Pinpoint the cell where the given text exists, returning its (X, Y) midpoint coordinate. 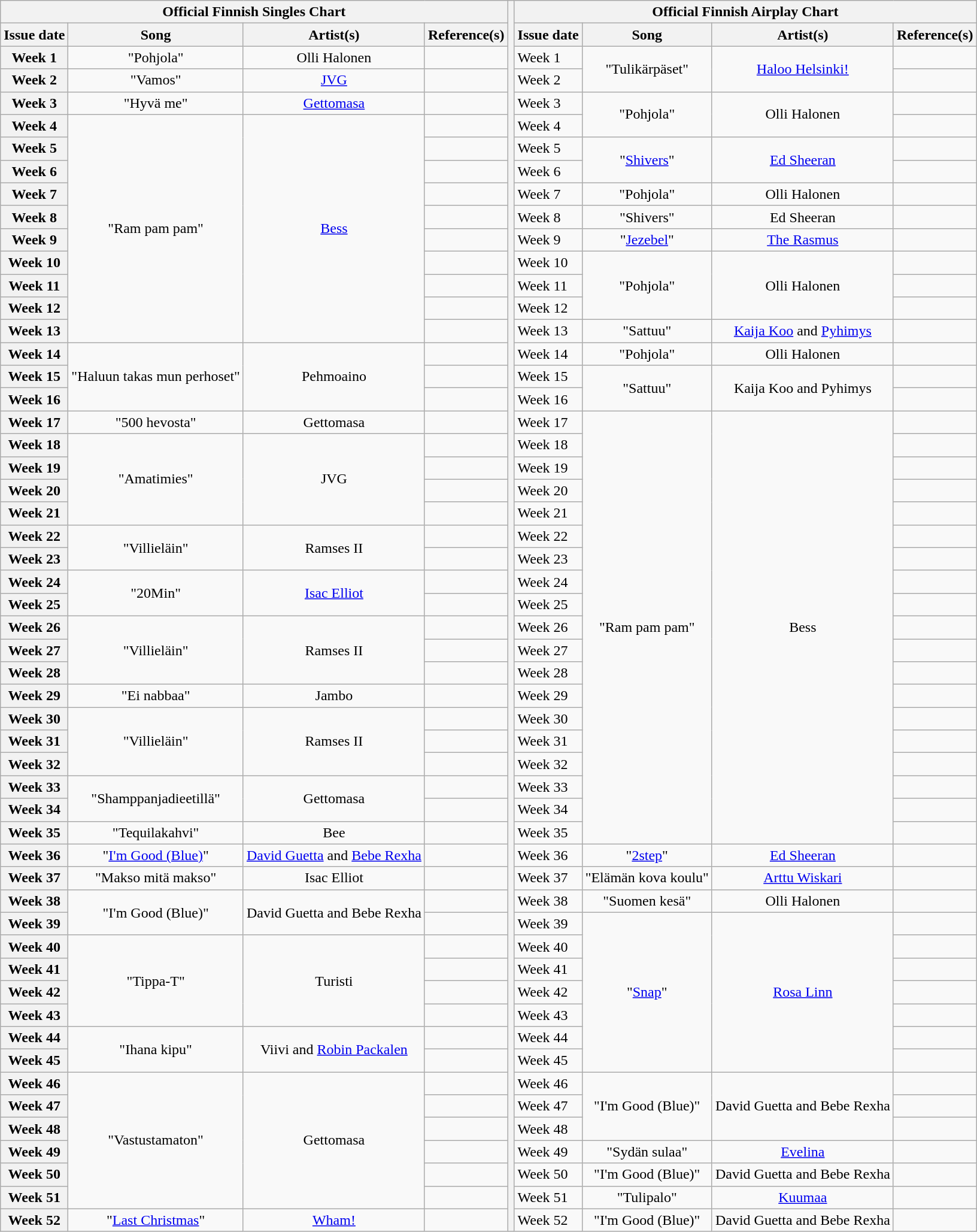
Rosa Linn (802, 992)
Official Finnish Singles Chart (254, 12)
Wham! (334, 1220)
"Tippa-T" (156, 980)
"Elämän kova koulu" (647, 878)
The Rasmus (802, 240)
Bee (334, 833)
"Makso mitä makso" (156, 878)
"Suomen kesä" (647, 901)
"Sydän sulaa" (647, 1152)
"Tequilakahvi" (156, 833)
"Ei nabbaa" (156, 696)
"2step" (647, 855)
"Hyvä me" (156, 103)
"Snap" (647, 992)
Haloo Helsinki! (802, 69)
Turisti (334, 980)
Pehmoaino (334, 377)
"Shamppanjadieetillä" (156, 798)
Jambo (334, 696)
Kuumaa (802, 1197)
"Vastustamaton" (156, 1140)
"Haluun takas mun perhoset" (156, 377)
"Last Christmas" (156, 1220)
Arttu Wiskari (802, 878)
"Tulipalo" (647, 1197)
"Vamos" (156, 80)
"Amatimies" (156, 479)
"20Min" (156, 593)
Viivi and Robin Packalen (334, 1049)
Evelina (802, 1152)
"Jezebel" (647, 240)
"500 hevosta" (156, 422)
"Tulikärpäset" (647, 69)
Official Finnish Airplay Chart (745, 12)
"Ihana kipu" (156, 1049)
